Return (X, Y) of the center of cell containing provided text 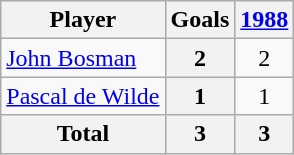
Player (83, 20)
Pascal de Wilde (83, 96)
1988 (264, 20)
Total (83, 134)
John Bosman (83, 58)
Goals (200, 20)
